Return (X, Y) of the center of cell containing provided text 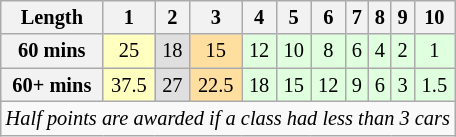
5 (294, 17)
37.5 (129, 85)
27 (172, 85)
7 (358, 17)
25 (129, 51)
Length (52, 17)
Half points are awarded if a class had less than 3 cars (228, 118)
60+ mins (52, 85)
60 mins (52, 51)
1.5 (434, 85)
22.5 (216, 85)
